Provide the (x, y) coordinate of the cell's center where the given text is located.  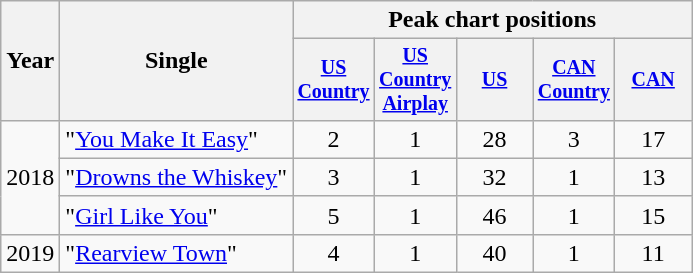
11 (654, 253)
US Country Airplay (415, 80)
28 (494, 139)
32 (494, 177)
"You Make It Easy" (176, 139)
CAN (654, 80)
15 (654, 215)
"Girl Like You" (176, 215)
17 (654, 139)
2019 (30, 253)
4 (334, 253)
Year (30, 61)
13 (654, 177)
2018 (30, 177)
5 (334, 215)
40 (494, 253)
"Rearview Town" (176, 253)
US (494, 80)
"Drowns the Whiskey" (176, 177)
2 (334, 139)
46 (494, 215)
Peak chart positions (492, 20)
US Country (334, 80)
CAN Country (574, 80)
Single (176, 61)
